Locate the cell with the specified text and output its [x, y] center coordinate. 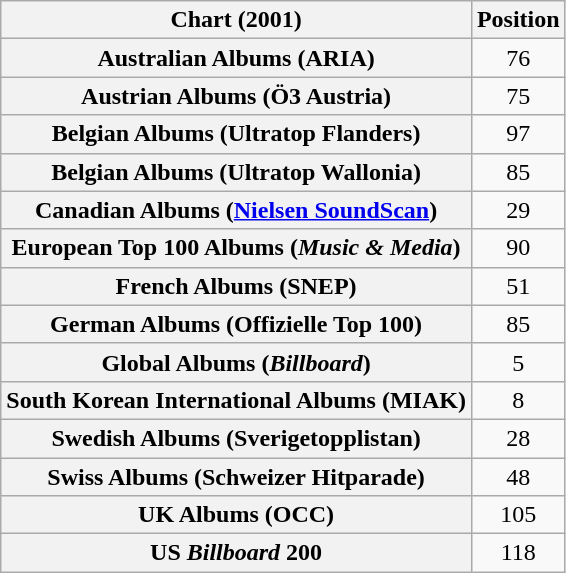
105 [518, 515]
28 [518, 438]
76 [518, 58]
South Korean International Albums (MIAK) [236, 400]
Belgian Albums (Ultratop Flanders) [236, 134]
German Albums (Offizielle Top 100) [236, 324]
97 [518, 134]
75 [518, 96]
51 [518, 286]
48 [518, 477]
90 [518, 248]
Global Albums (Billboard) [236, 362]
Swedish Albums (Sverigetopplistan) [236, 438]
European Top 100 Albums (Music & Media) [236, 248]
118 [518, 553]
US Billboard 200 [236, 553]
29 [518, 210]
Canadian Albums (Nielsen SoundScan) [236, 210]
French Albums (SNEP) [236, 286]
5 [518, 362]
Swiss Albums (Schweizer Hitparade) [236, 477]
Australian Albums (ARIA) [236, 58]
Austrian Albums (Ö3 Austria) [236, 96]
UK Albums (OCC) [236, 515]
Chart (2001) [236, 20]
Position [518, 20]
Belgian Albums (Ultratop Wallonia) [236, 172]
8 [518, 400]
